For the text-containing cell, return its midpoint in (x, y) coordinate format. 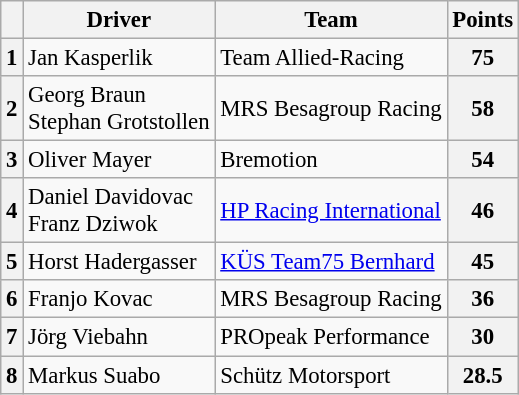
Team (331, 20)
54 (482, 160)
1 (12, 58)
2 (12, 108)
Points (482, 20)
6 (12, 299)
Horst Hadergasser (119, 262)
PROpeak Performance (331, 337)
Daniel Davidovac Franz Dziwok (119, 210)
Franjo Kovac (119, 299)
30 (482, 337)
8 (12, 375)
75 (482, 58)
HP Racing International (331, 210)
Schütz Motorsport (331, 375)
Driver (119, 20)
Jan Kasperlik (119, 58)
Jörg Viebahn (119, 337)
Bremotion (331, 160)
Georg Braun Stephan Grotstollen (119, 108)
3 (12, 160)
Team Allied-Racing (331, 58)
5 (12, 262)
45 (482, 262)
28.5 (482, 375)
46 (482, 210)
Markus Suabo (119, 375)
4 (12, 210)
KÜS Team75 Bernhard (331, 262)
58 (482, 108)
36 (482, 299)
7 (12, 337)
Oliver Mayer (119, 160)
